Locate the cell with the specified text and output its (X, Y) center coordinate. 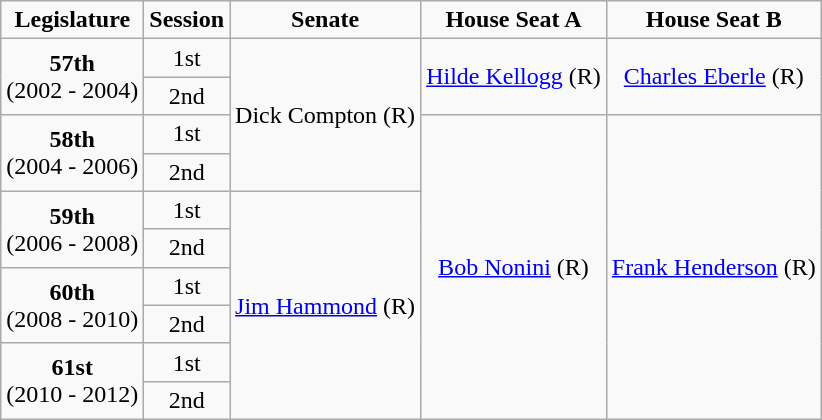
Senate (326, 20)
House Seat B (714, 20)
Hilde Kellogg (R) (514, 77)
House Seat A (514, 20)
Charles Eberle (R) (714, 77)
Bob Nonini (R) (514, 267)
Jim Hammond (R) (326, 305)
Dick Compton (R) (326, 115)
59th (2006 - 2008) (72, 229)
60th (2008 - 2010) (72, 305)
Legislature (72, 20)
Frank Henderson (R) (714, 267)
57th (2002 - 2004) (72, 77)
Session (187, 20)
58th (2004 - 2006) (72, 153)
61st (2010 - 2012) (72, 381)
